Return (x, y) of the center of cell containing provided text 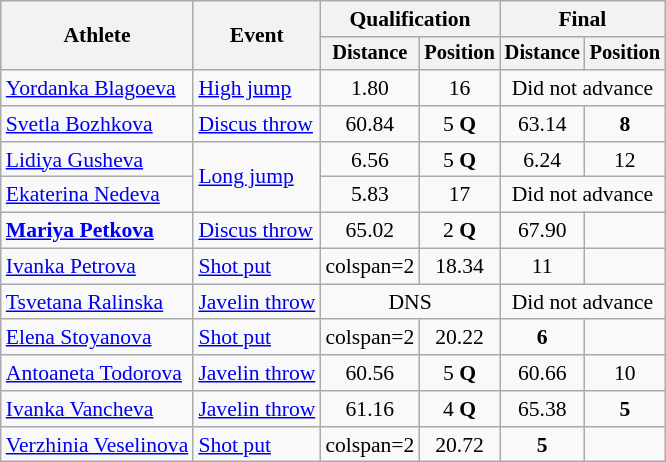
1.80 (370, 88)
65.38 (542, 409)
Elena Stoyanova (98, 338)
6.56 (370, 160)
6.24 (542, 160)
63.14 (542, 124)
Final (582, 19)
60.84 (370, 124)
61.16 (370, 409)
Long jump (256, 178)
Svetla Bozhkova (98, 124)
17 (459, 195)
Ivanka Vancheva (98, 409)
67.90 (542, 231)
High jump (256, 88)
8 (625, 124)
60.66 (542, 373)
Event (256, 36)
60.56 (370, 373)
Ivanka Petrova (98, 267)
Lidiya Gusheva (98, 160)
Yordanka Blagoeva (98, 88)
11 (542, 267)
5.83 (370, 195)
Ekaterina Nedeva (98, 195)
DNS (410, 302)
65.02 (370, 231)
12 (625, 160)
Mariya Petkova (98, 231)
Qualification (410, 19)
Tsvetana Ralinska (98, 302)
2 Q (459, 231)
4 Q (459, 409)
18.34 (459, 267)
10 (625, 373)
Antoaneta Todorova (98, 373)
5 (625, 409)
Athlete (98, 36)
6 (542, 338)
16 (459, 88)
20.22 (459, 338)
